Provide the [X, Y] coordinate of the cell's center where the given text is located.  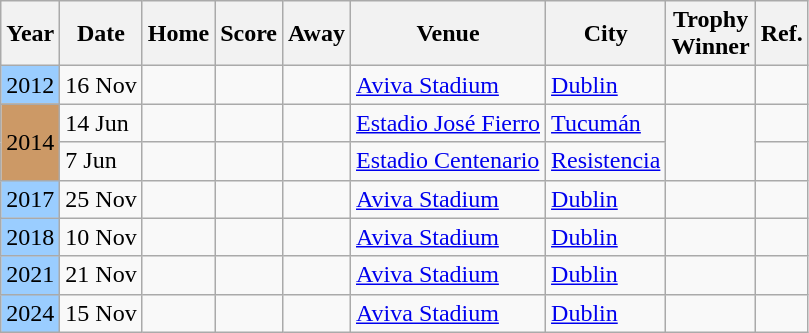
14 Jun [101, 123]
2018 [30, 237]
25 Nov [101, 199]
2021 [30, 275]
7 Jun [101, 161]
15 Nov [101, 313]
Home [178, 34]
Ref. [782, 34]
Date [101, 34]
Year [30, 34]
TrophyWinner [710, 34]
16 Nov [101, 85]
Tucumán [606, 123]
2014 [30, 142]
10 Nov [101, 237]
2017 [30, 199]
21 Nov [101, 275]
Resistencia [606, 161]
Score [249, 34]
City [606, 34]
2024 [30, 313]
2012 [30, 85]
Venue [448, 34]
Away [317, 34]
Estadio Centenario [448, 161]
Estadio José Fierro [448, 123]
